Capture the cell that displays the provided text and extract its (X, Y) central coordinate. 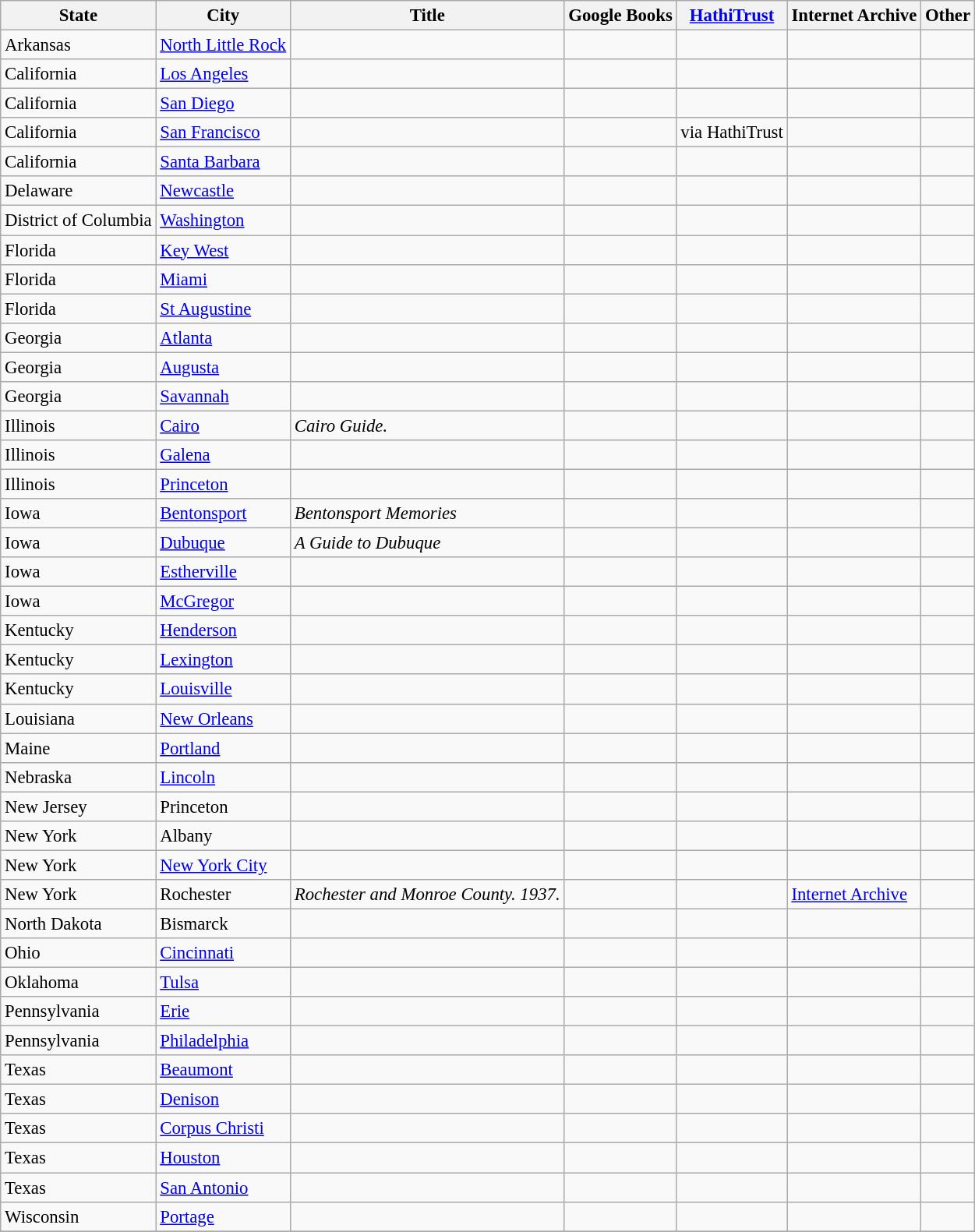
Atlanta (223, 337)
Oklahoma (78, 983)
San Francisco (223, 132)
Bentonsport (223, 514)
State (78, 16)
Cincinnati (223, 953)
A Guide to Dubuque (427, 543)
Bismarck (223, 923)
Beaumont (223, 1070)
St Augustine (223, 309)
Nebraska (78, 777)
Dubuque (223, 543)
Cairo (223, 425)
North Dakota (78, 923)
Corpus Christi (223, 1129)
McGregor (223, 602)
New Jersey (78, 807)
Wisconsin (78, 1216)
San Diego (223, 104)
Philadelphia (223, 1041)
Louisiana (78, 718)
Arkansas (78, 45)
Tulsa (223, 983)
Los Angeles (223, 74)
Newcastle (223, 191)
Key West (223, 250)
City (223, 16)
Louisville (223, 690)
Galena (223, 455)
District of Columbia (78, 221)
Delaware (78, 191)
Santa Barbara (223, 162)
Bentonsport Memories (427, 514)
Henderson (223, 630)
Savannah (223, 397)
Ohio (78, 953)
Houston (223, 1158)
New York City (223, 865)
Denison (223, 1100)
Portland (223, 748)
Title (427, 16)
San Antonio (223, 1188)
Augusta (223, 367)
via HathiTrust (732, 132)
Albany (223, 836)
Lincoln (223, 777)
Maine (78, 748)
New Orleans (223, 718)
Estherville (223, 572)
Erie (223, 1011)
HathiTrust (732, 16)
Other (948, 16)
Lexington (223, 660)
Cairo Guide. (427, 425)
Rochester (223, 895)
Miami (223, 279)
Portage (223, 1216)
Google Books (620, 16)
Rochester and Monroe County. 1937. (427, 895)
Washington (223, 221)
North Little Rock (223, 45)
